Scan for the cell matching the given text and deliver its (x, y) coordinate at center. 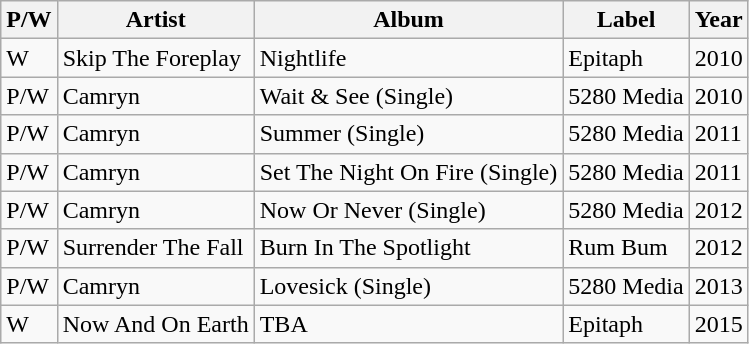
Skip The Foreplay (156, 58)
Now And On Earth (156, 324)
Lovesick (Single) (408, 286)
Label (626, 20)
Set The Night On Fire (Single) (408, 172)
2013 (718, 286)
2015 (718, 324)
Wait & See (Single) (408, 96)
TBA (408, 324)
Album (408, 20)
Rum Bum (626, 248)
Artist (156, 20)
Nightlife (408, 58)
Now Or Never (Single) (408, 210)
Burn In The Spotlight (408, 248)
Surrender The Fall (156, 248)
Year (718, 20)
Summer (Single) (408, 134)
